Output the (X, Y) coordinate of the center of the cell containing the given text.  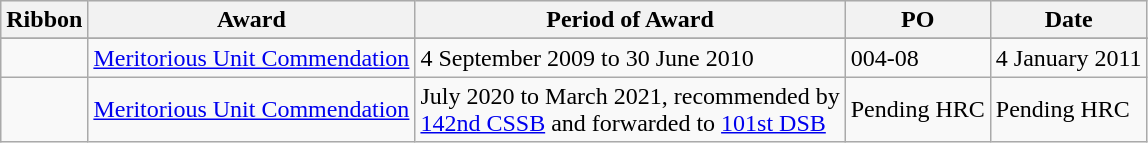
004-08 (918, 58)
4 January 2011 (1068, 58)
4 September 2009 to 30 June 2010 (630, 58)
Period of Award (630, 20)
Award (252, 20)
Date (1068, 20)
Ribbon (44, 20)
PO (918, 20)
July 2020 to March 2021, recommended by142nd CSSB and forwarded to 101st DSB (630, 110)
